Capture the cell that displays the provided text and extract its [x, y] central coordinate. 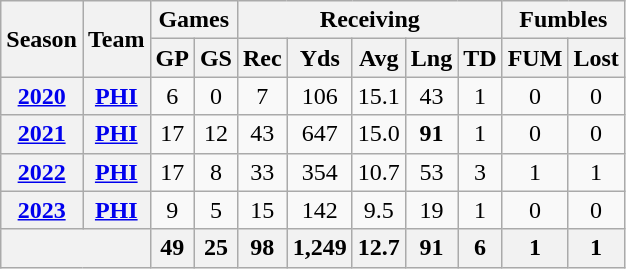
9.5 [378, 210]
Lng [431, 58]
TD [480, 58]
106 [320, 96]
25 [216, 248]
9 [172, 210]
1,249 [320, 248]
15.1 [378, 96]
354 [320, 172]
Lost [596, 58]
15 [262, 210]
Team [116, 39]
647 [320, 134]
Fumbles [563, 20]
33 [262, 172]
Avg [378, 58]
FUM [535, 58]
98 [262, 248]
19 [431, 210]
7 [262, 96]
Yds [320, 58]
GP [172, 58]
Games [194, 20]
Rec [262, 58]
Receiving [370, 20]
2021 [42, 134]
GS [216, 58]
8 [216, 172]
15.0 [378, 134]
Season [42, 39]
2023 [42, 210]
12 [216, 134]
2020 [42, 96]
10.7 [378, 172]
12.7 [378, 248]
142 [320, 210]
3 [480, 172]
2022 [42, 172]
5 [216, 210]
53 [431, 172]
49 [172, 248]
